Locate the cell with the specified text and output its (x, y) center coordinate. 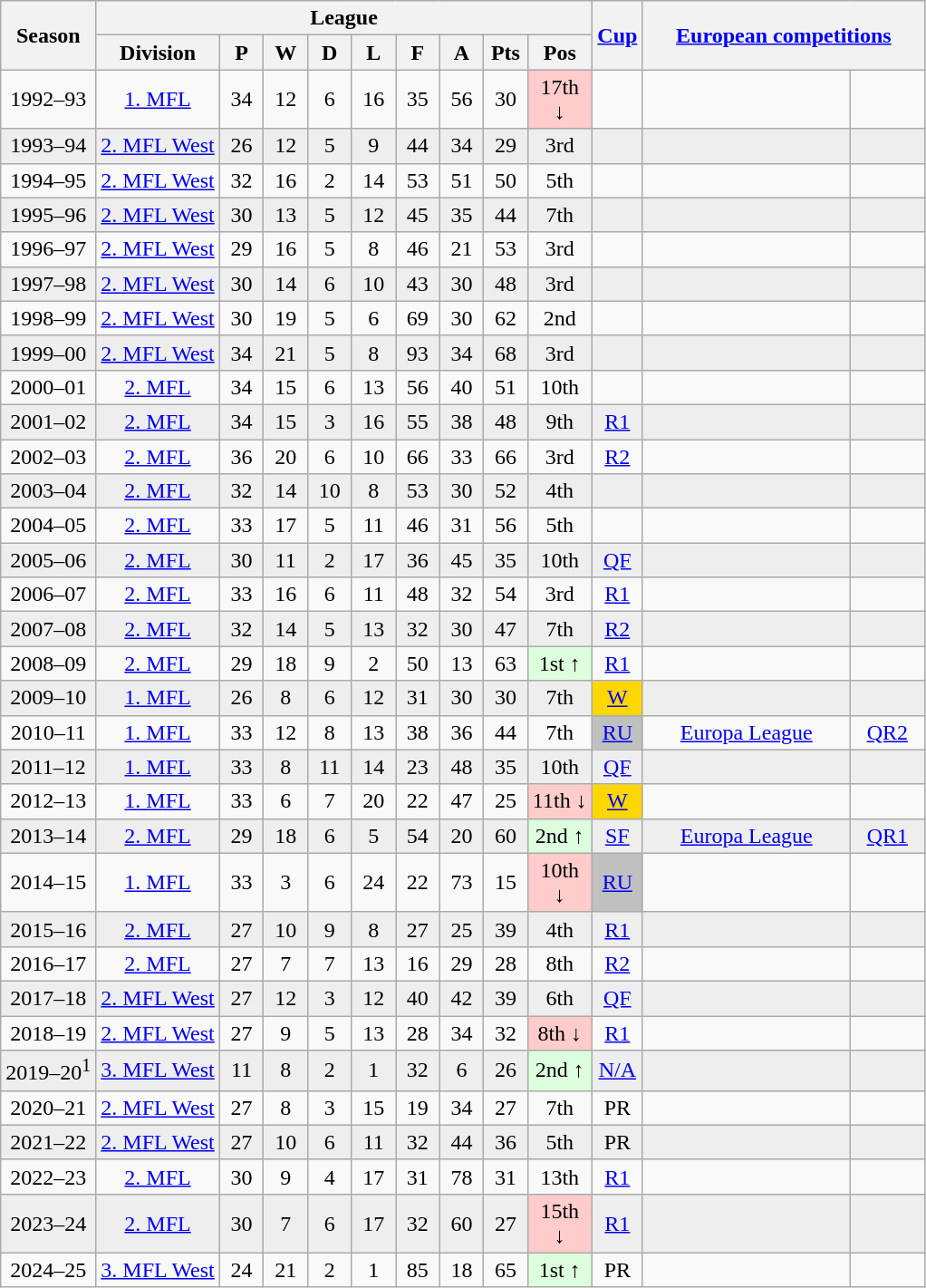
55 (419, 421)
2020–21 (49, 1108)
62 (506, 318)
1994–95 (49, 180)
F (419, 53)
2016–17 (49, 964)
1997–98 (49, 284)
Pts (506, 53)
1993–94 (49, 146)
85 (419, 1270)
2015–16 (49, 929)
2nd (560, 318)
2014–15 (49, 883)
15th ↓ (560, 1224)
N/A (617, 1071)
1999–00 (49, 353)
A (462, 53)
8th ↓ (560, 1032)
Season (49, 35)
2008–09 (49, 663)
D (330, 53)
2022–23 (49, 1177)
2009–10 (49, 698)
42 (462, 998)
2023–24 (49, 1224)
2018–19 (49, 1032)
2024–25 (49, 1270)
2002–03 (49, 456)
68 (506, 353)
6th (560, 998)
2006–07 (49, 595)
P (241, 53)
2017–18 (49, 998)
11th ↓ (560, 801)
2003–04 (49, 491)
2004–05 (49, 526)
1996–97 (49, 249)
1995–96 (49, 215)
2010–11 (49, 732)
4 (330, 1177)
QR2 (887, 732)
SF (617, 836)
63 (506, 663)
2005–06 (49, 560)
17th ↓ (560, 100)
European competitions (783, 35)
2011–12 (49, 767)
8th (560, 964)
52 (506, 491)
2007–08 (49, 629)
League (344, 18)
L (373, 53)
2001–02 (49, 421)
13th (560, 1177)
2019–201 (49, 1071)
10th ↓ (560, 883)
78 (462, 1177)
73 (462, 883)
Division (158, 53)
2013–14 (49, 836)
23 (419, 767)
QR1 (887, 836)
65 (506, 1270)
9th (560, 421)
93 (419, 353)
69 (419, 318)
1992–93 (49, 100)
1998–99 (49, 318)
Pos (560, 53)
Cup (617, 35)
2021–22 (49, 1142)
2000–01 (49, 387)
43 (419, 284)
2012–13 (49, 801)
